Extract the (x, y) coordinate from the center of the cell holding the provided text.  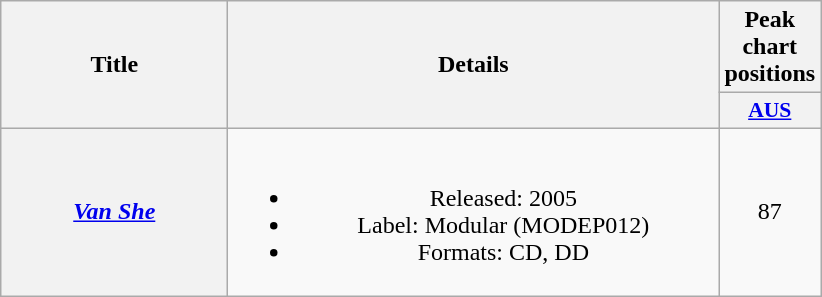
Released: 2005Label: Modular (MODEP012)Formats: CD, DD (474, 212)
87 (770, 212)
Title (114, 65)
AUS (770, 111)
Details (474, 65)
Van She (114, 212)
Peak chart positions (770, 47)
